Return (X, Y) of the center of cell containing provided text 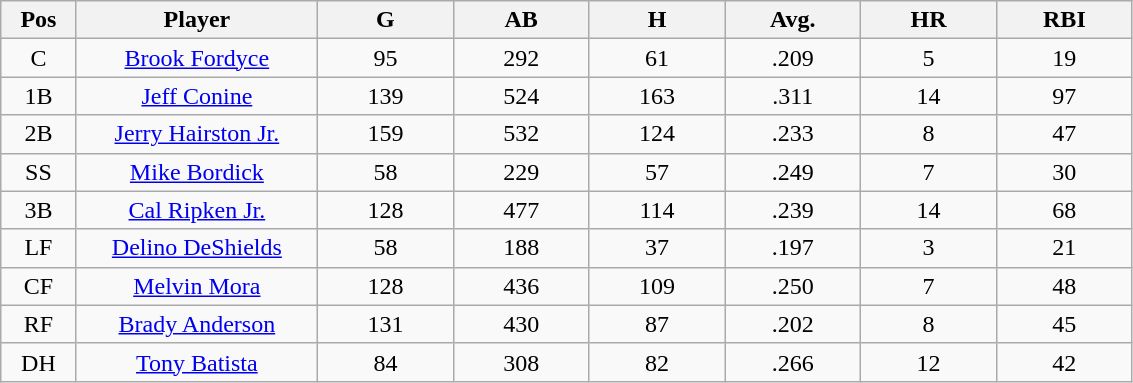
131 (386, 324)
97 (1064, 96)
LF (38, 248)
2B (38, 134)
292 (521, 58)
Delino DeShields (196, 248)
30 (1064, 172)
139 (386, 96)
Brook Fordyce (196, 58)
HR (929, 20)
Tony Batista (196, 362)
.249 (793, 172)
.250 (793, 286)
Melvin Mora (196, 286)
82 (657, 362)
436 (521, 286)
Brady Anderson (196, 324)
.266 (793, 362)
RBI (1064, 20)
Mike Bordick (196, 172)
G (386, 20)
21 (1064, 248)
114 (657, 210)
1B (38, 96)
48 (1064, 286)
57 (657, 172)
.239 (793, 210)
430 (521, 324)
Pos (38, 20)
159 (386, 134)
SS (38, 172)
68 (1064, 210)
3 (929, 248)
.209 (793, 58)
Jeff Conine (196, 96)
.197 (793, 248)
84 (386, 362)
45 (1064, 324)
524 (521, 96)
Jerry Hairston Jr. (196, 134)
47 (1064, 134)
CF (38, 286)
DH (38, 362)
37 (657, 248)
42 (1064, 362)
19 (1064, 58)
12 (929, 362)
124 (657, 134)
229 (521, 172)
.202 (793, 324)
Player (196, 20)
308 (521, 362)
61 (657, 58)
532 (521, 134)
.311 (793, 96)
3B (38, 210)
Avg. (793, 20)
477 (521, 210)
5 (929, 58)
163 (657, 96)
109 (657, 286)
AB (521, 20)
Cal Ripken Jr. (196, 210)
188 (521, 248)
C (38, 58)
.233 (793, 134)
87 (657, 324)
95 (386, 58)
H (657, 20)
RF (38, 324)
